Pinpoint the cell where the given text exists, returning its [x, y] midpoint coordinate. 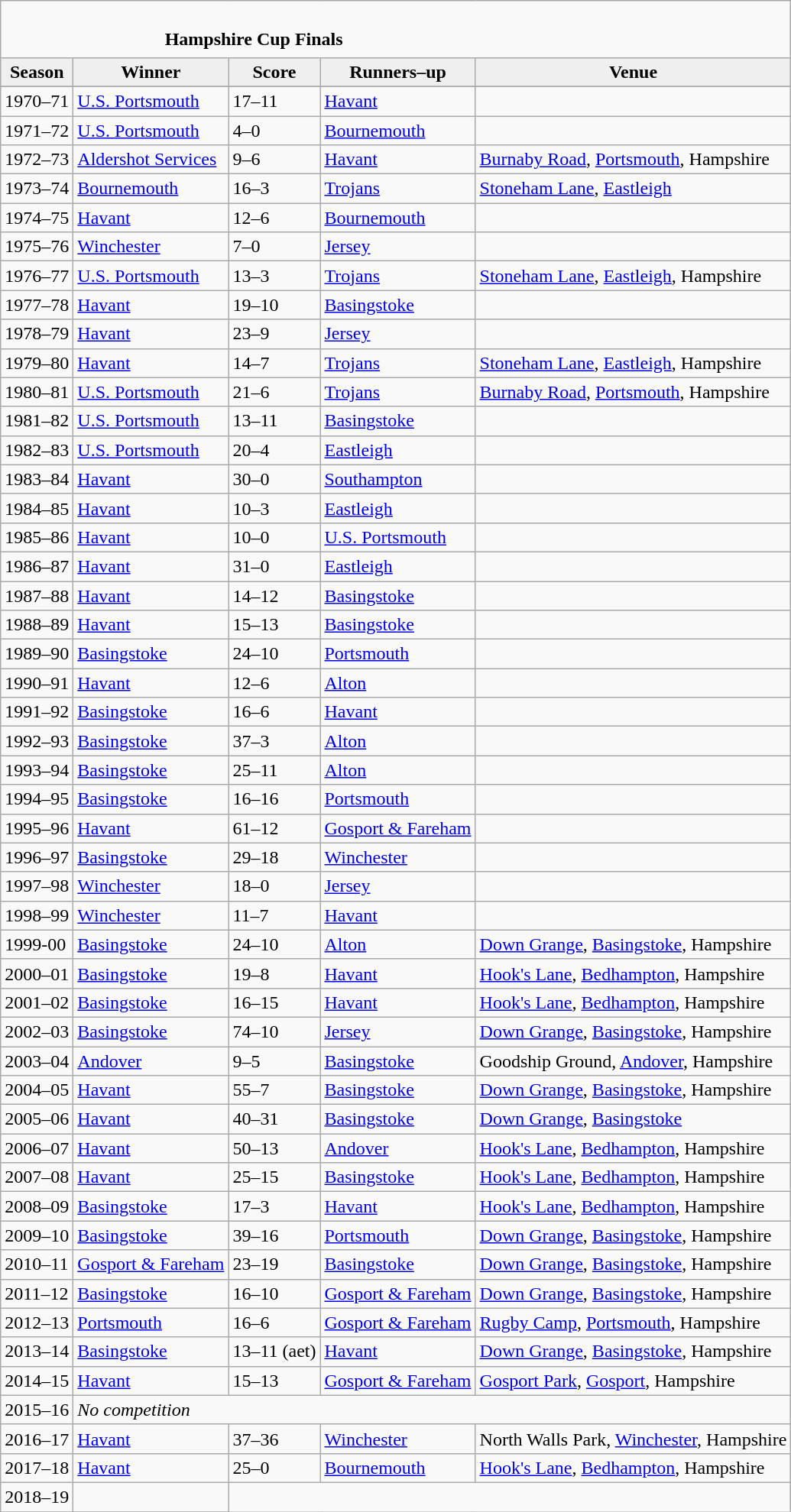
37–36 [274, 1439]
2010–11 [37, 1264]
17–11 [274, 101]
31–0 [274, 566]
1987–88 [37, 595]
2006–07 [37, 1148]
23–9 [274, 334]
2017–18 [37, 1468]
2016–17 [37, 1439]
16–16 [274, 799]
13–3 [274, 276]
Southampton [397, 479]
Runners–up [397, 72]
14–12 [274, 595]
37–3 [274, 741]
Winner [151, 72]
1983–84 [37, 479]
1986–87 [37, 566]
1979–80 [37, 363]
1990–91 [37, 683]
Season [37, 72]
2002–03 [37, 1031]
20–4 [274, 450]
1996–97 [37, 857]
10–3 [274, 508]
4–0 [274, 131]
18–0 [274, 886]
1999-00 [37, 944]
North Walls Park, Winchester, Hampshire [633, 1439]
29–18 [274, 857]
2000–01 [37, 973]
1974–75 [37, 218]
1989–90 [37, 654]
23–19 [274, 1264]
1997–98 [37, 886]
Stoneham Lane, Eastleigh [633, 189]
2005–06 [37, 1119]
Score [274, 72]
2015–16 [37, 1410]
74–10 [274, 1031]
1988–89 [37, 625]
14–7 [274, 363]
16–10 [274, 1293]
2001–02 [37, 1002]
1972–73 [37, 160]
1980–81 [37, 392]
2004–05 [37, 1090]
17–3 [274, 1206]
2007–08 [37, 1177]
Gosport Park, Gosport, Hampshire [633, 1381]
55–7 [274, 1090]
1991–92 [37, 712]
1975–76 [37, 247]
11–7 [274, 915]
1992–93 [37, 741]
1994–95 [37, 799]
1971–72 [37, 131]
Rugby Camp, Portsmouth, Hampshire [633, 1323]
2011–12 [37, 1293]
25–0 [274, 1468]
16–15 [274, 1002]
2008–09 [37, 1206]
10–0 [274, 537]
Down Grange, Basingstoke [633, 1119]
25–15 [274, 1177]
19–8 [274, 973]
25–11 [274, 770]
39–16 [274, 1235]
1973–74 [37, 189]
2003–04 [37, 1061]
1993–94 [37, 770]
2013–14 [37, 1352]
16–3 [274, 189]
1995–96 [37, 828]
30–0 [274, 479]
19–10 [274, 305]
21–6 [274, 392]
61–12 [274, 828]
1985–86 [37, 537]
1981–82 [37, 421]
13–11 (aet) [274, 1352]
1976–77 [37, 276]
2018–19 [37, 1497]
9–6 [274, 160]
No competition [433, 1410]
2014–15 [37, 1381]
1982–83 [37, 450]
Venue [633, 72]
1978–79 [37, 334]
40–31 [274, 1119]
50–13 [274, 1148]
1984–85 [37, 508]
9–5 [274, 1061]
1970–71 [37, 101]
2009–10 [37, 1235]
Aldershot Services [151, 160]
2012–13 [37, 1323]
Goodship Ground, Andover, Hampshire [633, 1061]
7–0 [274, 247]
13–11 [274, 421]
1977–78 [37, 305]
1998–99 [37, 915]
